Identify which cell holds the provided text, then report its [x, y] central coordinate. 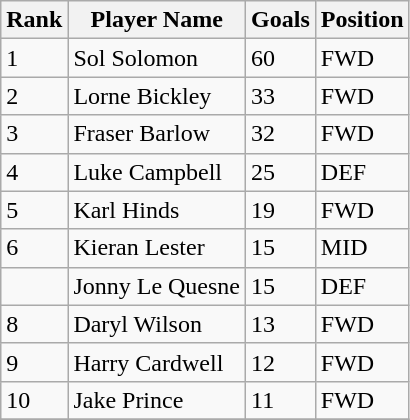
60 [281, 58]
Harry Cardwell [157, 362]
Jonny Le Quesne [157, 286]
MID [362, 248]
4 [34, 172]
Fraser Barlow [157, 134]
25 [281, 172]
33 [281, 96]
10 [34, 400]
Sol Solomon [157, 58]
Rank [34, 20]
Luke Campbell [157, 172]
Daryl Wilson [157, 324]
9 [34, 362]
Kieran Lester [157, 248]
5 [34, 210]
11 [281, 400]
1 [34, 58]
3 [34, 134]
6 [34, 248]
8 [34, 324]
Position [362, 20]
Player Name [157, 20]
Goals [281, 20]
Karl Hinds [157, 210]
Lorne Bickley [157, 96]
13 [281, 324]
12 [281, 362]
Jake Prince [157, 400]
2 [34, 96]
32 [281, 134]
19 [281, 210]
